Return (X, Y) of the center of cell containing provided text 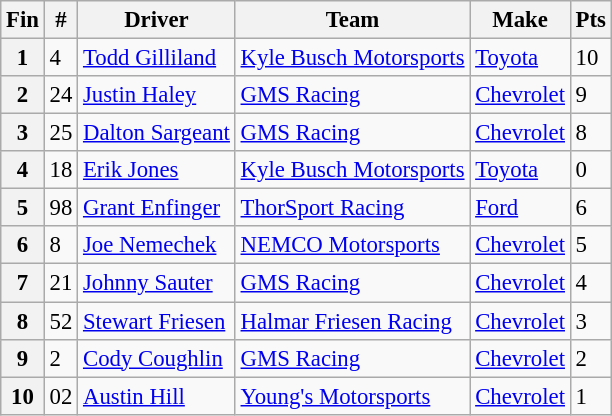
18 (60, 170)
Austin Hill (157, 396)
52 (60, 321)
Cody Coughlin (157, 358)
02 (60, 396)
Pts (590, 20)
Dalton Sargeant (157, 133)
Young's Motorsports (352, 396)
Team (352, 20)
Stewart Friesen (157, 321)
21 (60, 283)
Halmar Friesen Racing (352, 321)
25 (60, 133)
ThorSport Racing (352, 208)
Make (520, 20)
0 (590, 170)
98 (60, 208)
Joe Nemechek (157, 245)
24 (60, 95)
Justin Haley (157, 95)
Todd Gilliland (157, 58)
7 (23, 283)
NEMCO Motorsports (352, 245)
Fin (23, 20)
Grant Enfinger (157, 208)
Driver (157, 20)
Ford (520, 208)
# (60, 20)
Erik Jones (157, 170)
Johnny Sauter (157, 283)
